Return (X, Y) of the center of cell containing provided text 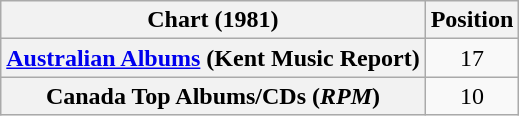
Canada Top Albums/CDs (RPM) (213, 96)
17 (472, 58)
10 (472, 96)
Chart (1981) (213, 20)
Position (472, 20)
Australian Albums (Kent Music Report) (213, 58)
